From the cell containing the given text, extract its center point as (X, Y) coordinate. 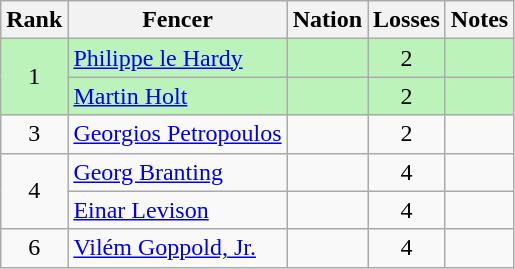
Georg Branting (178, 172)
Vilém Goppold, Jr. (178, 248)
Georgios Petropoulos (178, 134)
Fencer (178, 20)
3 (34, 134)
Rank (34, 20)
Einar Levison (178, 210)
Losses (407, 20)
6 (34, 248)
Martin Holt (178, 96)
1 (34, 77)
Nation (327, 20)
Philippe le Hardy (178, 58)
Notes (479, 20)
